Determine the [X, Y] coordinate at the center of the cell enclosing the given text.  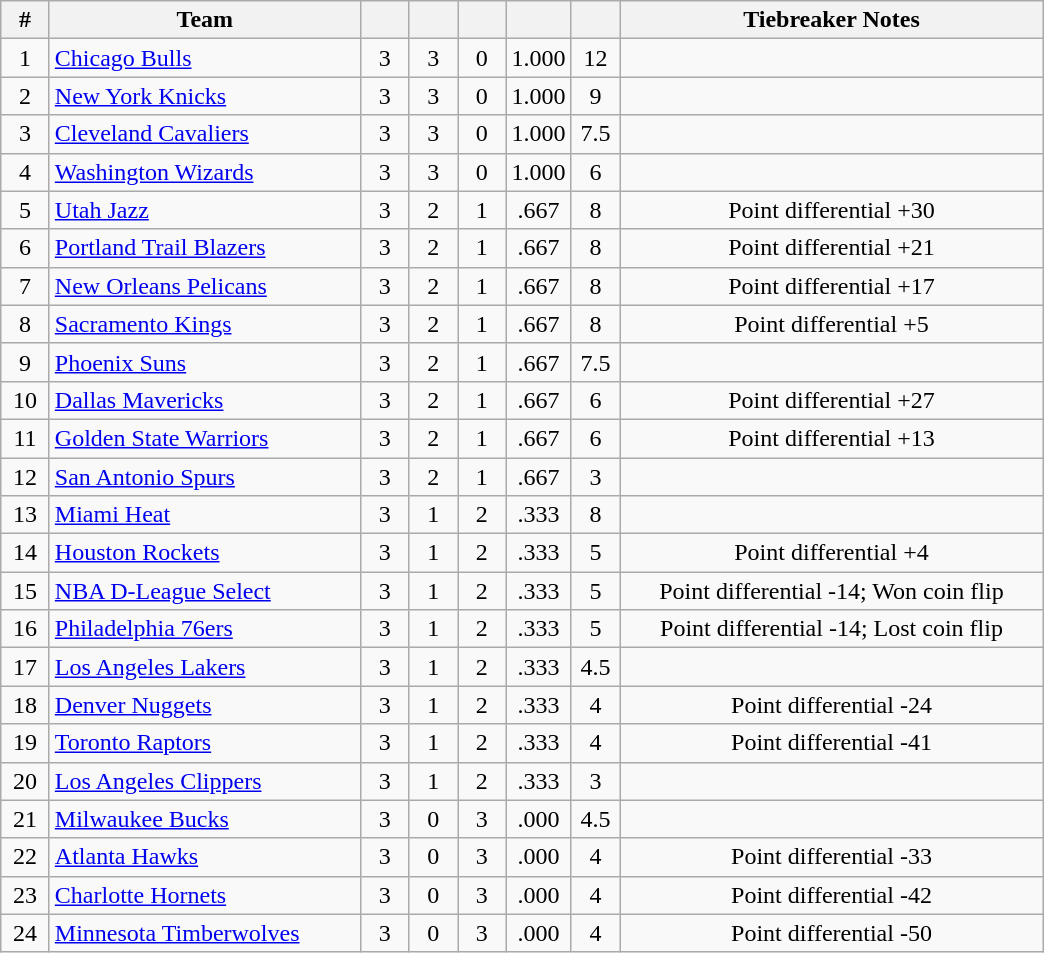
Dallas Mavericks [204, 400]
Charlotte Hornets [204, 895]
10 [26, 400]
22 [26, 857]
Houston Rockets [204, 553]
15 [26, 591]
Point differential +5 [832, 324]
San Antonio Spurs [204, 477]
Los Angeles Clippers [204, 781]
Denver Nuggets [204, 705]
Utah Jazz [204, 210]
NBA D-League Select [204, 591]
19 [26, 743]
20 [26, 781]
New York Knicks [204, 96]
New Orleans Pelicans [204, 286]
Sacramento Kings [204, 324]
Point differential -24 [832, 705]
Miami Heat [204, 515]
16 [26, 629]
Portland Trail Blazers [204, 248]
Point differential -14; Lost coin flip [832, 629]
Milwaukee Bucks [204, 819]
Atlanta Hawks [204, 857]
Chicago Bulls [204, 58]
Philadelphia 76ers [204, 629]
14 [26, 553]
23 [26, 895]
Point differential +4 [832, 553]
Point differential -41 [832, 743]
Los Angeles Lakers [204, 667]
Team [204, 20]
18 [26, 705]
Minnesota Timberwolves [204, 933]
Point differential -33 [832, 857]
Point differential +30 [832, 210]
11 [26, 438]
13 [26, 515]
Point differential -50 [832, 933]
17 [26, 667]
Washington Wizards [204, 172]
7 [26, 286]
Point differential -14; Won coin flip [832, 591]
Point differential +13 [832, 438]
Point differential -42 [832, 895]
Phoenix Suns [204, 362]
Toronto Raptors [204, 743]
# [26, 20]
Point differential +17 [832, 286]
Cleveland Cavaliers [204, 134]
24 [26, 933]
Tiebreaker Notes [832, 20]
21 [26, 819]
Golden State Warriors [204, 438]
Point differential +21 [832, 248]
Point differential +27 [832, 400]
